Find where the given text appears and provide that cell's center as (x, y) coordinate. 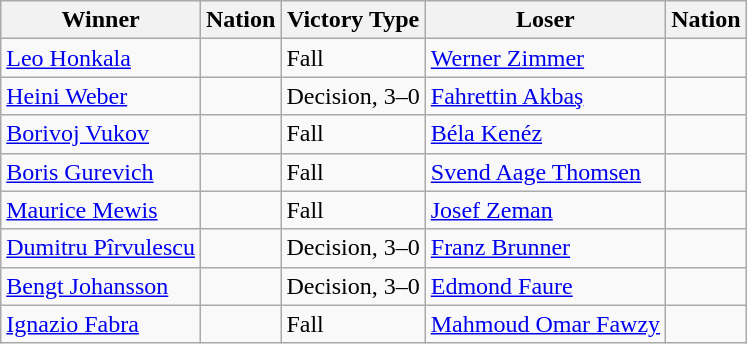
Josef Zeman (545, 210)
Edmond Faure (545, 286)
Béla Kenéz (545, 134)
Borivoj Vukov (101, 134)
Dumitru Pîrvulescu (101, 248)
Fahrettin Akbaş (545, 96)
Werner Zimmer (545, 58)
Mahmoud Omar Fawzy (545, 324)
Franz Brunner (545, 248)
Svend Aage Thomsen (545, 172)
Winner (101, 20)
Heini Weber (101, 96)
Maurice Mewis (101, 210)
Ignazio Fabra (101, 324)
Victory Type (353, 20)
Leo Honkala (101, 58)
Bengt Johansson (101, 286)
Boris Gurevich (101, 172)
Loser (545, 20)
